Capture the cell that displays the provided text and extract its (X, Y) central coordinate. 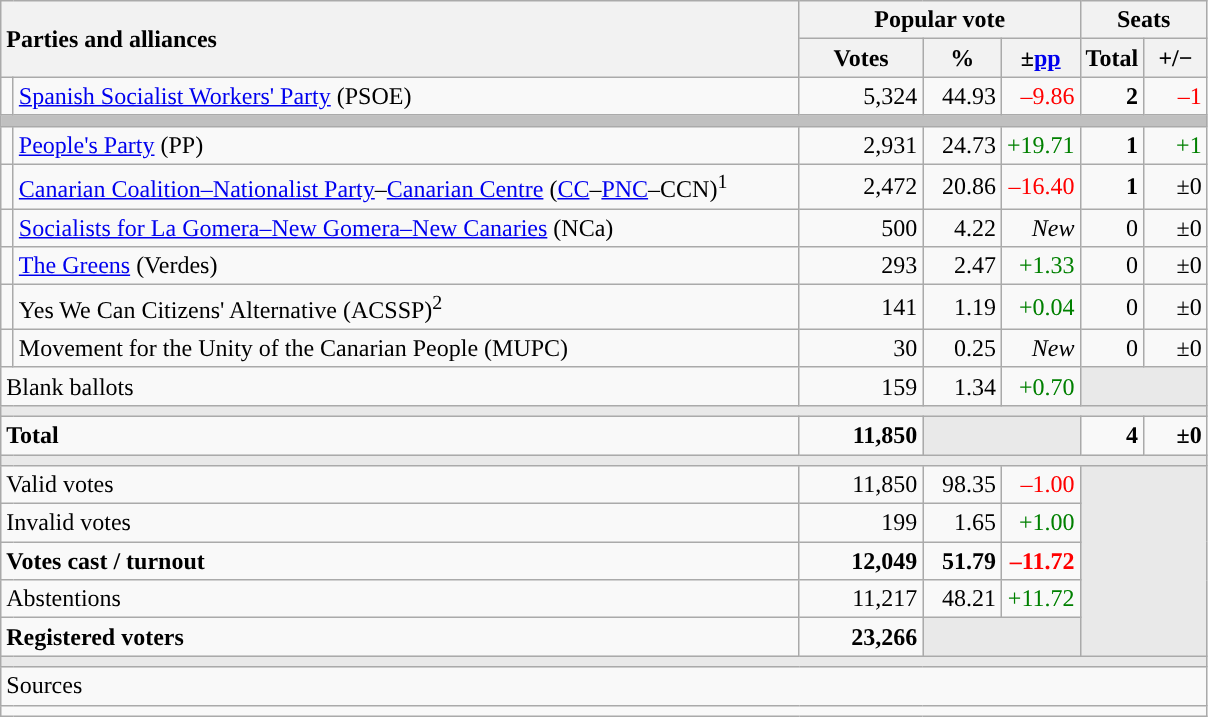
Votes (861, 58)
Sources (604, 686)
±pp (1040, 58)
Registered voters (400, 637)
5,324 (861, 96)
Spanish Socialist Workers' Party (PSOE) (406, 96)
24.73 (962, 145)
293 (861, 266)
–1 (1176, 96)
–9.86 (1040, 96)
20.86 (962, 186)
Votes cast / turnout (400, 561)
44.93 (962, 96)
+11.72 (1040, 599)
500 (861, 228)
–1.00 (1040, 485)
2,931 (861, 145)
+1 (1176, 145)
+0.04 (1040, 308)
–11.72 (1040, 561)
People's Party (PP) (406, 145)
48.21 (962, 599)
+/− (1176, 58)
Invalid votes (400, 523)
The Greens (Verdes) (406, 266)
1.65 (962, 523)
Movement for the Unity of the Canarian People (MUPC) (406, 348)
98.35 (962, 485)
2.47 (962, 266)
159 (861, 386)
0.25 (962, 348)
+1.33 (1040, 266)
Socialists for La Gomera–New Gomera–New Canaries (NCa) (406, 228)
Valid votes (400, 485)
12,049 (861, 561)
+1.00 (1040, 523)
Popular vote (940, 20)
4.22 (962, 228)
4 (1112, 435)
1.34 (962, 386)
30 (861, 348)
Canarian Coalition–Nationalist Party–Canarian Centre (CC–PNC–CCN)1 (406, 186)
–16.40 (1040, 186)
+0.70 (1040, 386)
11,217 (861, 599)
Parties and alliances (400, 39)
51.79 (962, 561)
2,472 (861, 186)
199 (861, 523)
Blank ballots (400, 386)
23,266 (861, 637)
2 (1112, 96)
1.19 (962, 308)
+19.71 (1040, 145)
Seats (1144, 20)
% (962, 58)
Abstentions (400, 599)
141 (861, 308)
Yes We Can Citizens' Alternative (ACSSP)2 (406, 308)
